Pinpoint the cell where the given text exists, returning its (X, Y) midpoint coordinate. 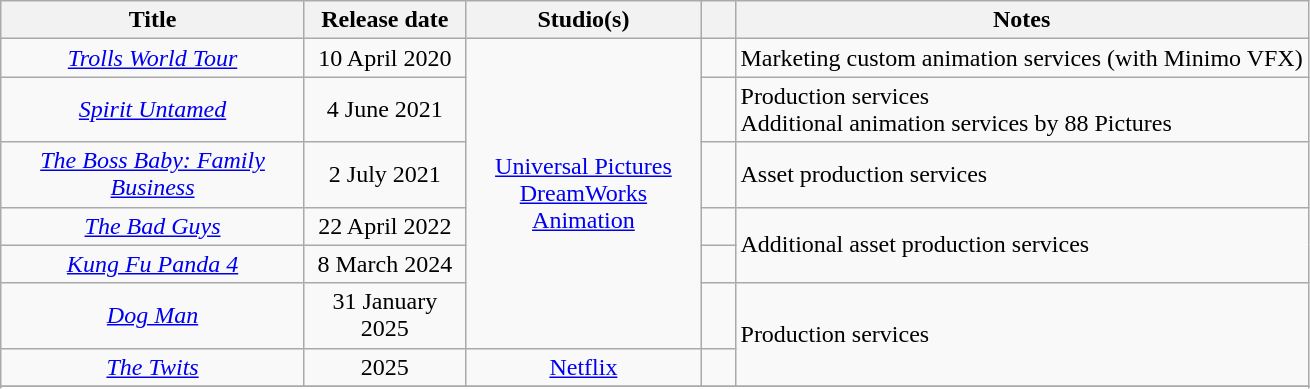
2 July 2021 (384, 174)
22 April 2022 (384, 226)
Asset production services (1022, 174)
Additional asset production services (1022, 245)
Dog Man (153, 316)
Studio(s) (583, 20)
Production services (1022, 334)
Netflix (583, 367)
The Bad Guys (153, 226)
Release date (384, 20)
Spirit Untamed (153, 110)
Marketing custom animation services (with Minimo VFX) (1022, 58)
31 January 2025 (384, 316)
Title (153, 20)
Universal PicturesDreamWorks Animation (583, 194)
2025 (384, 367)
Notes (1022, 20)
Trolls World Tour (153, 58)
4 June 2021 (384, 110)
10 April 2020 (384, 58)
The Boss Baby: Family Business (153, 174)
The Twits (153, 367)
8 March 2024 (384, 264)
Production servicesAdditional animation services by 88 Pictures (1022, 110)
Kung Fu Panda 4 (153, 264)
